Detect which cell encompasses the target text, then output its (X, Y) center coordinate. 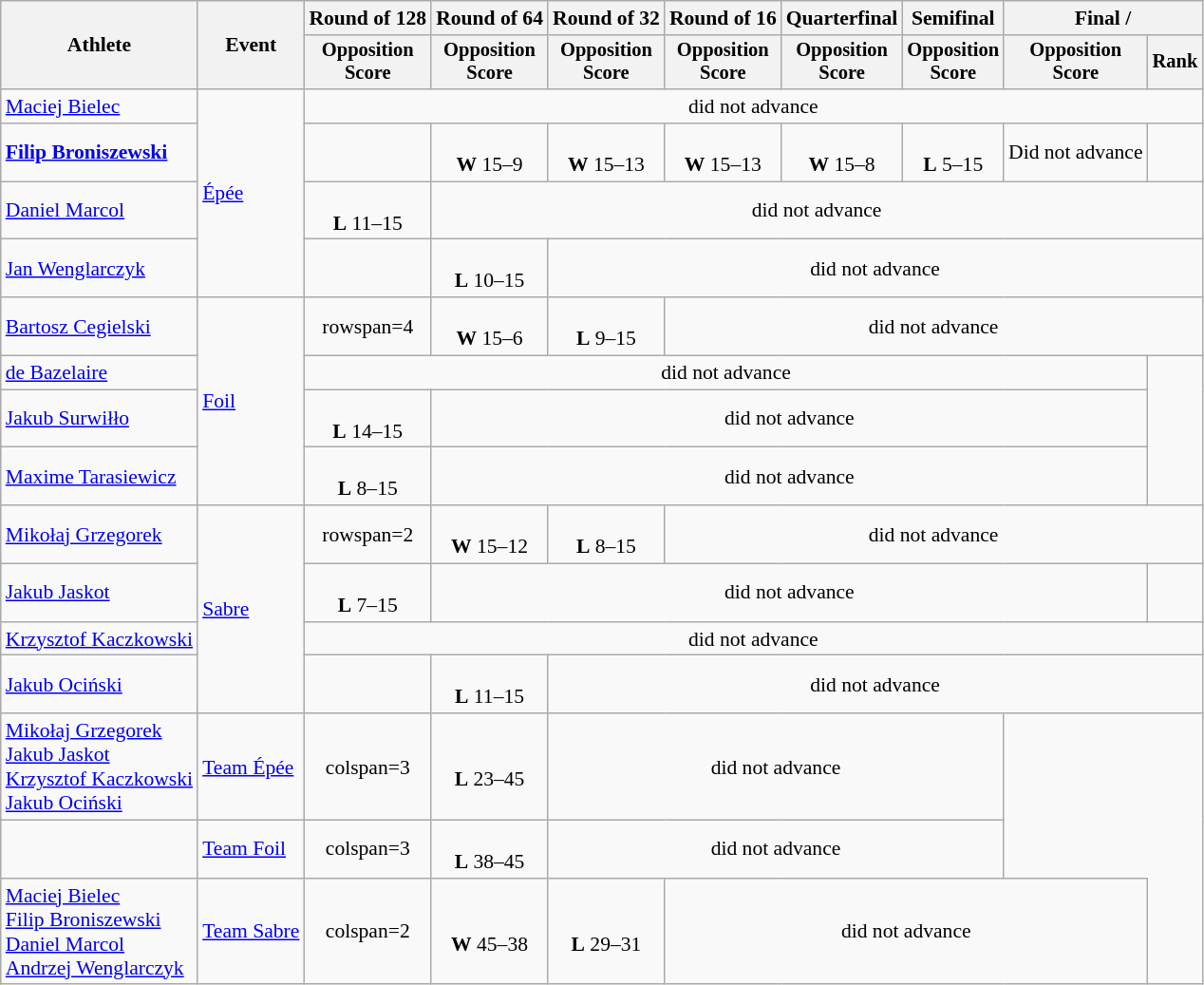
Round of 128 (367, 18)
Athlete (99, 46)
L 23–45 (490, 767)
Semifinal (953, 18)
Rank (1176, 63)
Final / (1103, 18)
L 10–15 (490, 268)
W 15–12 (490, 534)
Jakub Jaskot (99, 593)
colspan=2 (367, 932)
Sabre (251, 610)
L 9–15 (606, 327)
rowspan=4 (367, 327)
rowspan=2 (367, 534)
Maciej Bielec (99, 106)
L 7–15 (367, 593)
Foil (251, 401)
Filip Broniszewski (99, 152)
W 45–38 (490, 932)
Jakub Ociński (99, 684)
Mikołaj GrzegorekJakub JaskotKrzysztof KaczkowskiJakub Ociński (99, 767)
L 29–31 (606, 932)
Jakub Surwiłło (99, 418)
Round of 64 (490, 18)
Épée (251, 194)
Krzysztof Kaczkowski (99, 639)
Maciej BielecFilip BroniszewskiDaniel MarcolAndrzej Wenglarczyk (99, 932)
de Bazelaire (99, 373)
Event (251, 46)
Did not advance (1076, 152)
Round of 32 (606, 18)
Quarterfinal (842, 18)
Team Sabre (251, 932)
L 14–15 (367, 418)
Daniel Marcol (99, 211)
Bartosz Cegielski (99, 327)
W 15–6 (490, 327)
Team Foil (251, 849)
L 5–15 (953, 152)
Round of 16 (724, 18)
Maxime Tarasiewicz (99, 477)
Team Épée (251, 767)
Jan Wenglarczyk (99, 268)
Mikołaj Grzegorek (99, 534)
W 15–8 (842, 152)
W 15–9 (490, 152)
L 38–45 (490, 849)
